Search for the cell housing the specified text and yield its (x, y) center coordinate. 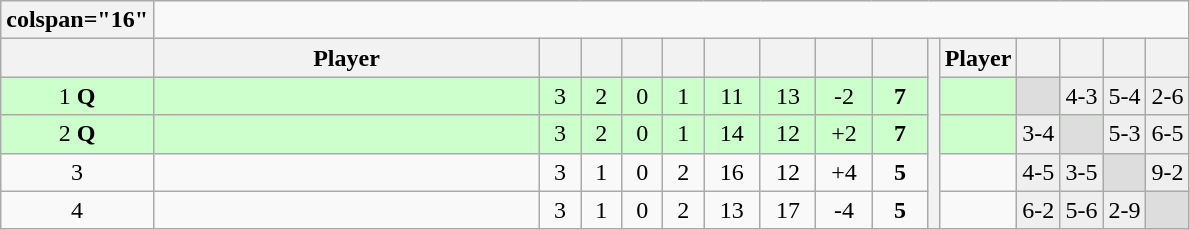
9-2 (1168, 172)
14 (732, 134)
3-5 (1082, 172)
+2 (844, 134)
2 Q (78, 134)
5-6 (1082, 210)
4-5 (1038, 172)
2-9 (1124, 210)
5-3 (1124, 134)
4-3 (1082, 96)
17 (788, 210)
4 (78, 210)
6-2 (1038, 210)
-2 (844, 96)
3-4 (1038, 134)
2-6 (1168, 96)
11 (732, 96)
1 Q (78, 96)
5-4 (1124, 96)
colspan="16" (78, 20)
-4 (844, 210)
16 (732, 172)
+4 (844, 172)
6-5 (1168, 134)
